Find where the given text appears and provide that cell's center as (x, y) coordinate. 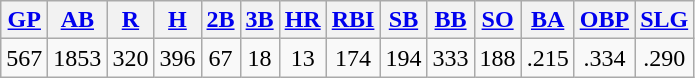
R (130, 20)
13 (302, 58)
HR (302, 20)
.215 (548, 58)
SO (498, 20)
174 (353, 58)
AB (78, 20)
.290 (664, 58)
188 (498, 58)
OBP (604, 20)
BA (548, 20)
396 (178, 58)
3B (260, 20)
GP (24, 20)
1853 (78, 58)
SLG (664, 20)
H (178, 20)
567 (24, 58)
320 (130, 58)
RBI (353, 20)
BB (450, 20)
.334 (604, 58)
194 (404, 58)
SB (404, 20)
67 (220, 58)
333 (450, 58)
18 (260, 58)
2B (220, 20)
